Output the (x, y) coordinate of the center of the cell containing the given text.  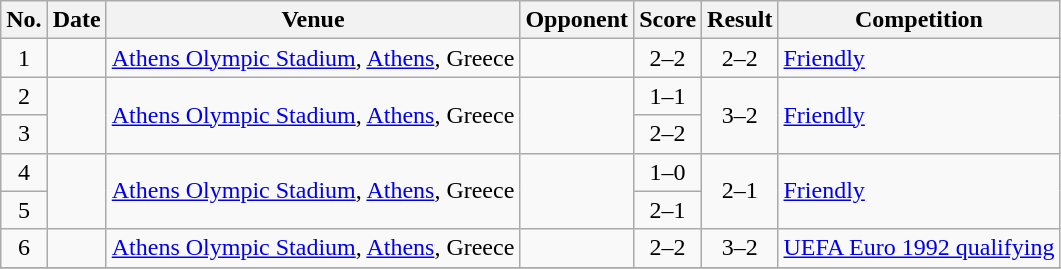
No. (24, 20)
3 (24, 134)
4 (24, 172)
5 (24, 210)
Result (740, 20)
1–1 (668, 96)
Score (668, 20)
Opponent (577, 20)
UEFA Euro 1992 qualifying (919, 248)
2 (24, 96)
6 (24, 248)
Competition (919, 20)
1 (24, 58)
1–0 (668, 172)
Venue (313, 20)
Date (76, 20)
